Output the (X, Y) coordinate of the center of the cell containing the given text.  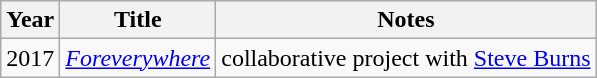
collaborative project with Steve Burns (406, 58)
Year (30, 20)
Notes (406, 20)
Foreverywhere (138, 58)
Title (138, 20)
2017 (30, 58)
